Capture the cell that displays the provided text and extract its (X, Y) central coordinate. 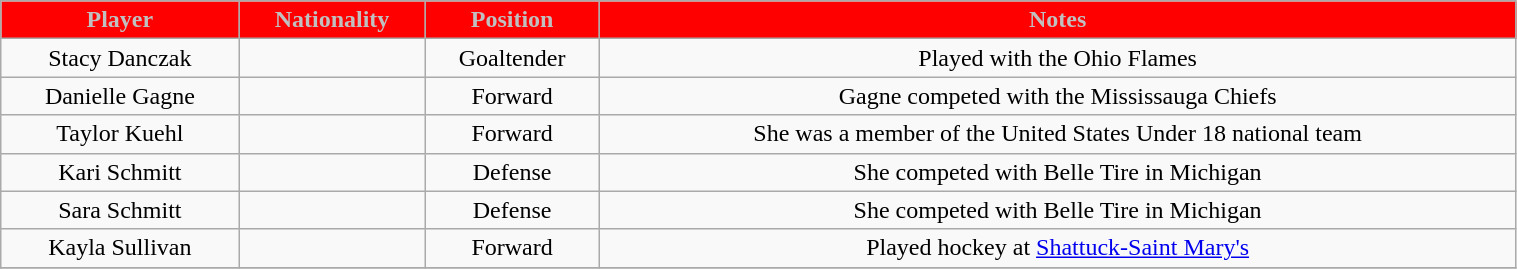
Sara Schmitt (120, 210)
Kayla Sullivan (120, 248)
Stacy Danczak (120, 58)
Kari Schmitt (120, 172)
Played hockey at Shattuck-Saint Mary's (1058, 248)
Position (512, 20)
She was a member of the United States Under 18 national team (1058, 134)
Goaltender (512, 58)
Played with the Ohio Flames (1058, 58)
Danielle Gagne (120, 96)
Notes (1058, 20)
Taylor Kuehl (120, 134)
Player (120, 20)
Nationality (332, 20)
Gagne competed with the Mississauga Chiefs (1058, 96)
